Detect which cell encompasses the target text, then output its (X, Y) center coordinate. 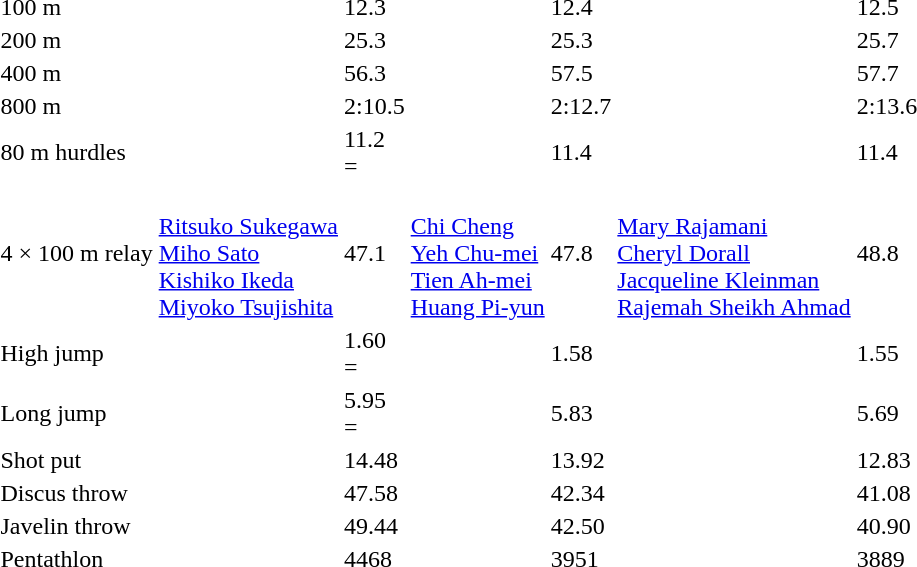
2:12.7 (581, 106)
Ritsuko SukegawaMiho SatoKishiko IkedaMiyoko Tsujishita (248, 253)
Mary RajamaniCheryl DorallJacqueline KleinmanRajemah Sheikh Ahmad (734, 253)
5.83 (581, 414)
49.44 (374, 526)
57.5 (581, 73)
42.50 (581, 526)
14.48 (374, 460)
13.92 (581, 460)
47.1 (374, 253)
42.34 (581, 493)
11.2= (374, 152)
Chi ChengYeh Chu-meiTien Ah-meiHuang Pi-yun (478, 253)
47.58 (374, 493)
56.3 (374, 73)
5.95= (374, 414)
11.4 (581, 152)
1.58 (581, 354)
47.8 (581, 253)
2:10.5 (374, 106)
1.60= (374, 354)
